Locate the cell with the specified text and output its (X, Y) center coordinate. 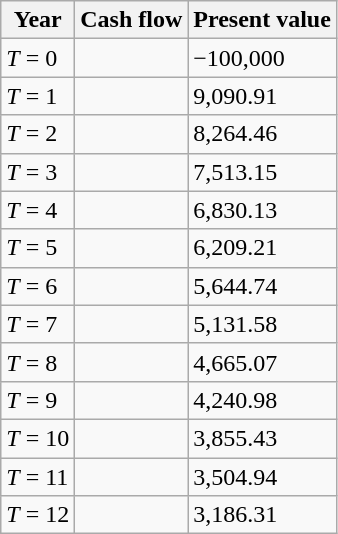
6,209.21 (262, 248)
5,131.58 (262, 324)
4,665.07 (262, 362)
8,264.46 (262, 134)
T = 5 (38, 248)
3,855.43 (262, 438)
4,240.98 (262, 400)
6,830.13 (262, 210)
T = 3 (38, 172)
T = 1 (38, 96)
T = 12 (38, 515)
5,644.74 (262, 286)
T = 8 (38, 362)
3,186.31 (262, 515)
T = 2 (38, 134)
T = 4 (38, 210)
Present value (262, 20)
T = 9 (38, 400)
Cash flow (132, 20)
T = 10 (38, 438)
Year (38, 20)
−100,000 (262, 58)
3,504.94 (262, 477)
7,513.15 (262, 172)
T = 0 (38, 58)
9,090.91 (262, 96)
T = 11 (38, 477)
T = 6 (38, 286)
T = 7 (38, 324)
